For the text-containing cell, return its midpoint in (X, Y) coordinate format. 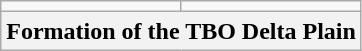
Formation of the TBO Delta Plain (182, 31)
